Return the (X, Y) coordinate for the center point of the cell that contains the specified text.  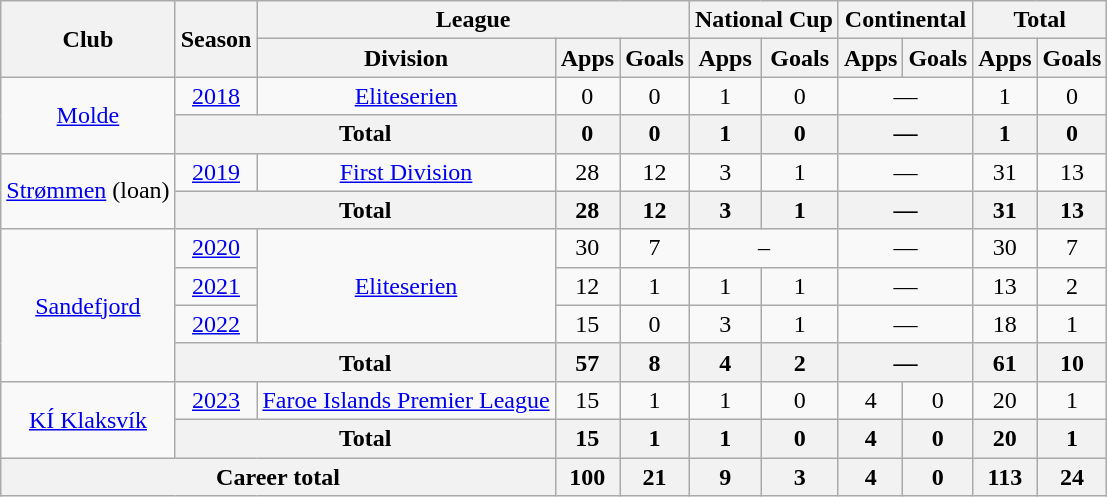
KÍ Klaksvík (88, 419)
2022 (216, 324)
113 (1005, 477)
Sandefjord (88, 305)
9 (725, 477)
2019 (216, 172)
10 (1072, 362)
National Cup (764, 20)
2018 (216, 96)
24 (1072, 477)
– (764, 248)
Season (216, 39)
Division (406, 58)
8 (655, 362)
Continental (905, 20)
League (473, 20)
100 (587, 477)
2021 (216, 286)
Career total (278, 477)
Faroe Islands Premier League (406, 400)
2023 (216, 400)
Molde (88, 115)
First Division (406, 172)
61 (1005, 362)
57 (587, 362)
2020 (216, 248)
21 (655, 477)
18 (1005, 324)
Club (88, 39)
Strømmen (loan) (88, 191)
